Scan for the cell matching the given text and deliver its [X, Y] coordinate at center. 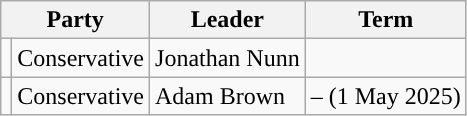
Term [386, 20]
Party [76, 20]
Leader [228, 20]
Jonathan Nunn [228, 58]
Adam Brown [228, 96]
– (1 May 2025) [386, 96]
